Return (X, Y) of the center of cell containing provided text 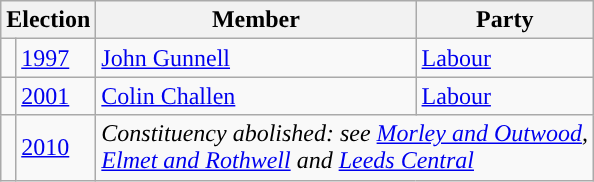
Constituency abolished: see Morley and Outwood,Elmet and Rothwell and Leeds Central (345, 148)
Election (48, 20)
Member (256, 20)
1997 (56, 58)
John Gunnell (256, 58)
Party (504, 20)
Colin Challen (256, 96)
2010 (56, 148)
2001 (56, 96)
